Return (x, y) of the center of cell containing provided text 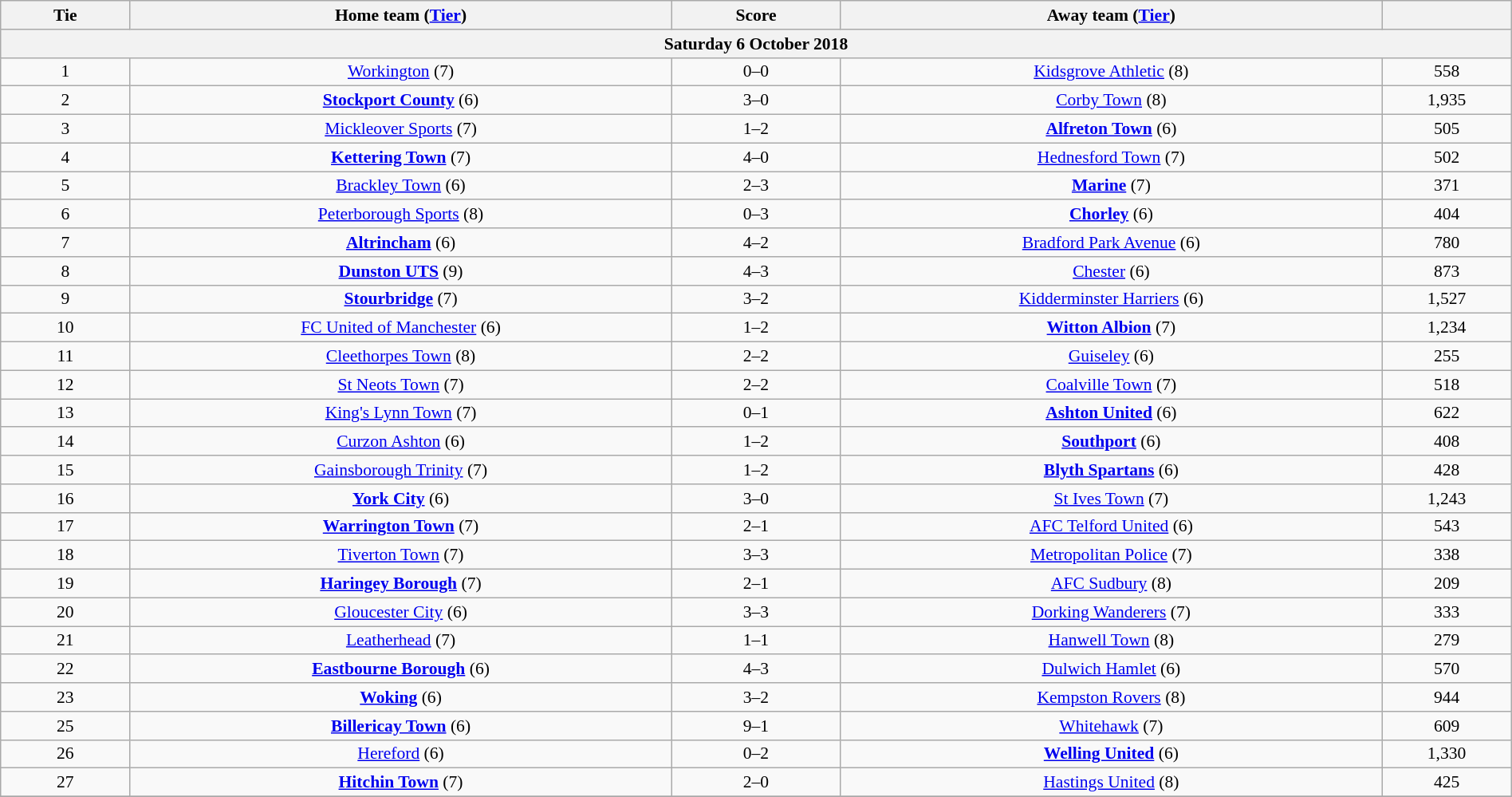
11 (65, 357)
Hednesford Town (7) (1112, 157)
4–0 (756, 157)
0–3 (756, 215)
9–1 (756, 726)
Gainsborough Trinity (7) (400, 470)
Woking (6) (400, 697)
27 (65, 783)
Hanwell Town (8) (1112, 641)
Coalville Town (7) (1112, 385)
7 (65, 243)
Haringey Borough (7) (400, 584)
5 (65, 186)
Welling United (6) (1112, 754)
Billericay Town (6) (400, 726)
Corby Town (8) (1112, 101)
1,527 (1447, 299)
333 (1447, 612)
Hastings United (8) (1112, 783)
558 (1447, 72)
1 (65, 72)
15 (65, 470)
Witton Albion (7) (1112, 328)
Chester (6) (1112, 271)
17 (65, 527)
622 (1447, 413)
Cleethorpes Town (8) (400, 357)
Tiverton Town (7) (400, 555)
371 (1447, 186)
505 (1447, 129)
Tie (65, 15)
255 (1447, 357)
21 (65, 641)
23 (65, 697)
Dunston UTS (9) (400, 271)
1,243 (1447, 499)
502 (1447, 157)
Curzon Ashton (6) (400, 442)
Kettering Town (7) (400, 157)
25 (65, 726)
Stourbridge (7) (400, 299)
King's Lynn Town (7) (400, 413)
425 (1447, 783)
22 (65, 669)
Southport (6) (1112, 442)
Score (756, 15)
404 (1447, 215)
Chorley (6) (1112, 215)
York City (6) (400, 499)
Brackley Town (6) (400, 186)
Guiseley (6) (1112, 357)
1,234 (1447, 328)
8 (65, 271)
428 (1447, 470)
Dulwich Hamlet (6) (1112, 669)
1,935 (1447, 101)
Home team (Tier) (400, 15)
9 (65, 299)
Hitchin Town (7) (400, 783)
Dorking Wanderers (7) (1112, 612)
10 (65, 328)
Bradford Park Avenue (6) (1112, 243)
Workington (7) (400, 72)
408 (1447, 442)
Stockport County (6) (400, 101)
13 (65, 413)
Marine (7) (1112, 186)
Eastbourne Borough (6) (400, 669)
Kempston Rovers (8) (1112, 697)
FC United of Manchester (6) (400, 328)
6 (65, 215)
Whitehawk (7) (1112, 726)
570 (1447, 669)
12 (65, 385)
Ashton United (6) (1112, 413)
Metropolitan Police (7) (1112, 555)
St Ives Town (7) (1112, 499)
209 (1447, 584)
Blyth Spartans (6) (1112, 470)
0–0 (756, 72)
518 (1447, 385)
Gloucester City (6) (400, 612)
2–3 (756, 186)
18 (65, 555)
19 (65, 584)
Saturday 6 October 2018 (756, 44)
16 (65, 499)
2–0 (756, 783)
26 (65, 754)
Peterborough Sports (8) (400, 215)
279 (1447, 641)
Alfreton Town (6) (1112, 129)
780 (1447, 243)
Leatherhead (7) (400, 641)
Hereford (6) (400, 754)
3 (65, 129)
Kidsgrove Athletic (8) (1112, 72)
1–1 (756, 641)
St Neots Town (7) (400, 385)
4 (65, 157)
Warrington Town (7) (400, 527)
2 (65, 101)
AFC Sudbury (8) (1112, 584)
873 (1447, 271)
4–2 (756, 243)
338 (1447, 555)
Mickleover Sports (7) (400, 129)
14 (65, 442)
944 (1447, 697)
1,330 (1447, 754)
543 (1447, 527)
609 (1447, 726)
Away team (Tier) (1112, 15)
Kidderminster Harriers (6) (1112, 299)
0–2 (756, 754)
20 (65, 612)
0–1 (756, 413)
Altrincham (6) (400, 243)
AFC Telford United (6) (1112, 527)
